From the cell containing the given text, extract its center point as (X, Y) coordinate. 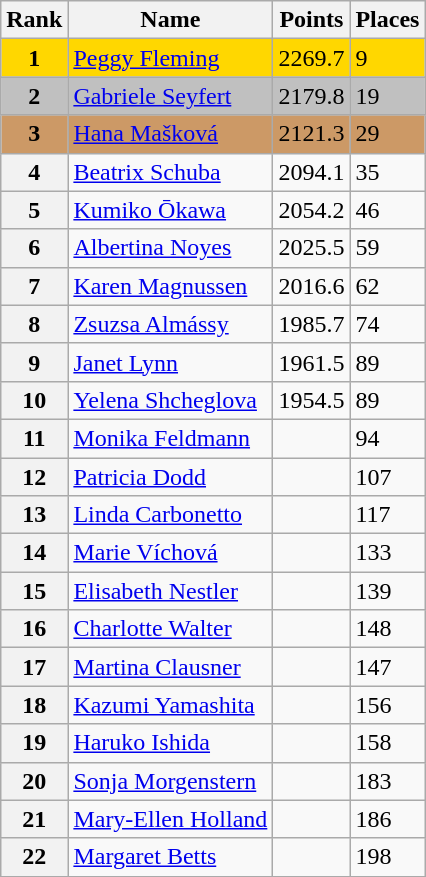
1961.5 (312, 362)
17 (34, 667)
Peggy Fleming (170, 58)
139 (388, 591)
4 (34, 172)
13 (34, 515)
147 (388, 667)
Karen Magnussen (170, 286)
Martina Clausner (170, 667)
156 (388, 705)
29 (388, 134)
2016.6 (312, 286)
10 (34, 400)
Places (388, 20)
Margaret Betts (170, 857)
2269.7 (312, 58)
Albertina Noyes (170, 248)
117 (388, 515)
133 (388, 553)
62 (388, 286)
11 (34, 438)
Beatrix Schuba (170, 172)
Kumiko Ōkawa (170, 210)
14 (34, 553)
74 (388, 324)
12 (34, 477)
2025.5 (312, 248)
2121.3 (312, 134)
3 (34, 134)
Janet Lynn (170, 362)
2094.1 (312, 172)
21 (34, 819)
8 (34, 324)
2054.2 (312, 210)
107 (388, 477)
2179.8 (312, 96)
18 (34, 705)
Haruko Ishida (170, 743)
22 (34, 857)
Gabriele Seyfert (170, 96)
94 (388, 438)
7 (34, 286)
183 (388, 781)
Hana Mašková (170, 134)
1 (34, 58)
158 (388, 743)
186 (388, 819)
15 (34, 591)
20 (34, 781)
Linda Carbonetto (170, 515)
6 (34, 248)
Patricia Dodd (170, 477)
Mary-Ellen Holland (170, 819)
46 (388, 210)
Points (312, 20)
16 (34, 629)
198 (388, 857)
Rank (34, 20)
Name (170, 20)
59 (388, 248)
Sonja Morgenstern (170, 781)
Monika Feldmann (170, 438)
Kazumi Yamashita (170, 705)
Marie Víchová (170, 553)
1985.7 (312, 324)
1954.5 (312, 400)
Yelena Shcheglova (170, 400)
5 (34, 210)
35 (388, 172)
Charlotte Walter (170, 629)
148 (388, 629)
Elisabeth Nestler (170, 591)
2 (34, 96)
Zsuzsa Almássy (170, 324)
